Scan for the cell matching the given text and deliver its [x, y] coordinate at center. 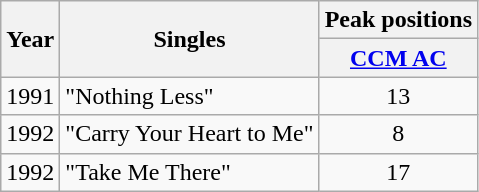
"Nothing Less" [190, 96]
8 [398, 134]
"Take Me There" [190, 172]
Singles [190, 39]
Peak positions [398, 20]
CCM AC [398, 58]
Year [30, 39]
"Carry Your Heart to Me" [190, 134]
1991 [30, 96]
13 [398, 96]
17 [398, 172]
